Return the (X, Y) coordinate for the center point of the cell that contains the specified text.  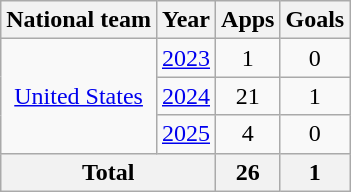
26 (248, 172)
National team (79, 20)
4 (248, 134)
21 (248, 96)
Goals (315, 20)
United States (79, 96)
Year (186, 20)
2025 (186, 134)
Apps (248, 20)
Total (108, 172)
2023 (186, 58)
2024 (186, 96)
